From the cell containing the given text, extract its center point as [X, Y] coordinate. 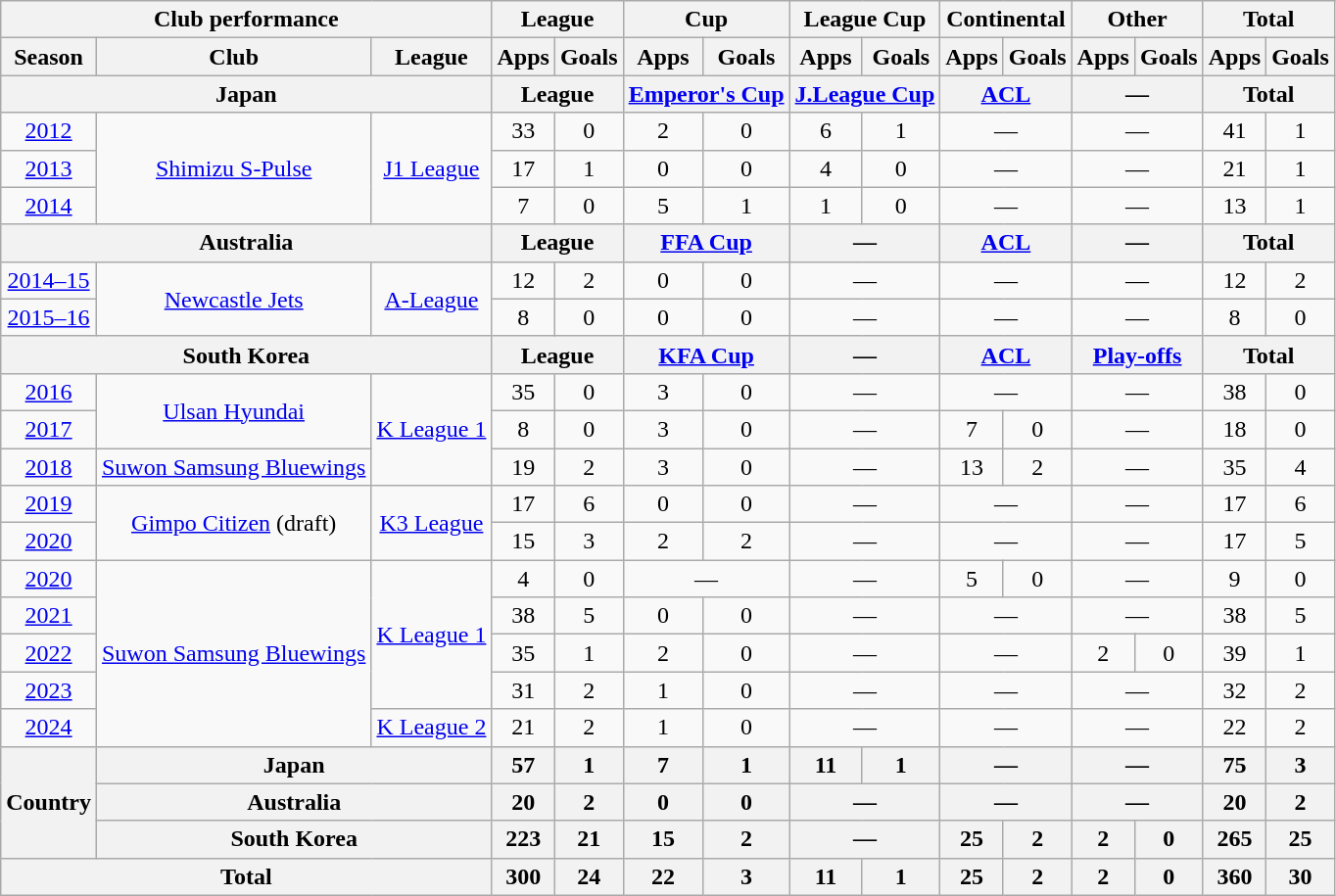
Ulsan Hyundai [233, 410]
2022 [49, 653]
Country [49, 802]
J.League Cup [865, 94]
2021 [49, 616]
2018 [49, 467]
FFA Cup [706, 243]
2013 [49, 168]
2014 [49, 206]
18 [1234, 429]
Gimpo Citizen (draft) [233, 523]
2014–15 [49, 280]
2016 [49, 392]
Newcastle Jets [233, 299]
K League 2 [431, 728]
41 [1234, 131]
2017 [49, 429]
24 [589, 876]
KFA Cup [706, 354]
75 [1234, 765]
Play-offs [1137, 354]
2019 [49, 504]
Continental [1006, 20]
2012 [49, 131]
360 [1234, 876]
Club [233, 57]
57 [523, 765]
K3 League [431, 523]
33 [523, 131]
2015–16 [49, 317]
39 [1234, 653]
265 [1234, 839]
9 [1234, 579]
Emperor's Cup [706, 94]
Other [1137, 20]
2023 [49, 690]
31 [523, 690]
300 [523, 876]
32 [1234, 690]
30 [1301, 876]
A-League [431, 299]
Cup [706, 20]
223 [523, 839]
Shimizu S-Pulse [233, 168]
2024 [49, 728]
League Cup [865, 20]
Club performance [247, 20]
J1 League [431, 168]
19 [523, 467]
Season [49, 57]
